Pinpoint the cell where the given text exists, returning its (X, Y) midpoint coordinate. 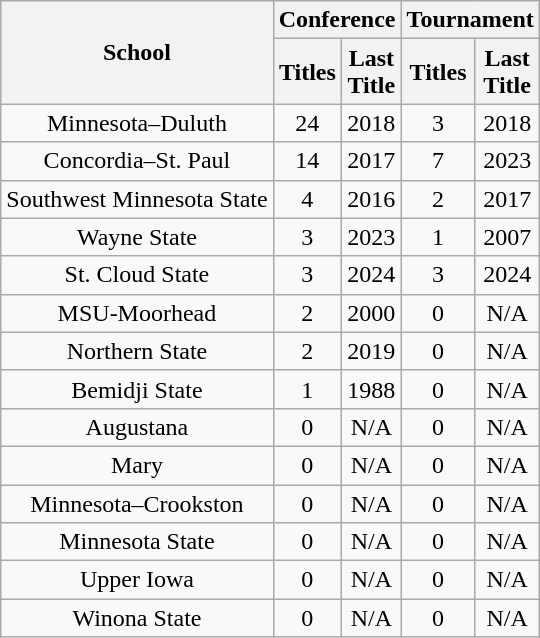
MSU-Moorhead (137, 313)
7 (438, 161)
14 (307, 161)
Northern State (137, 351)
2019 (372, 351)
Bemidji State (137, 389)
Wayne State (137, 237)
2007 (507, 237)
4 (307, 199)
Upper Iowa (137, 580)
24 (307, 123)
School (137, 52)
Minnesota–Duluth (137, 123)
Conference (337, 20)
Mary (137, 465)
Minnesota–Crookston (137, 503)
Augustana (137, 427)
Tournament (470, 20)
Minnesota State (137, 542)
St. Cloud State (137, 275)
Southwest Minnesota State (137, 199)
2000 (372, 313)
Concordia–St. Paul (137, 161)
2016 (372, 199)
1988 (372, 389)
Winona State (137, 618)
